Identify which cell holds the provided text, then report its (X, Y) central coordinate. 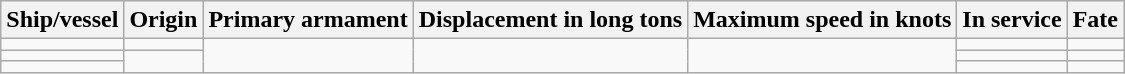
Primary armament (308, 20)
In service (1012, 20)
Fate (1095, 20)
Maximum speed in knots (822, 20)
Ship/vessel (62, 20)
Origin (164, 20)
Displacement in long tons (550, 20)
